Output the [X, Y] coordinate of the center of the cell containing the given text.  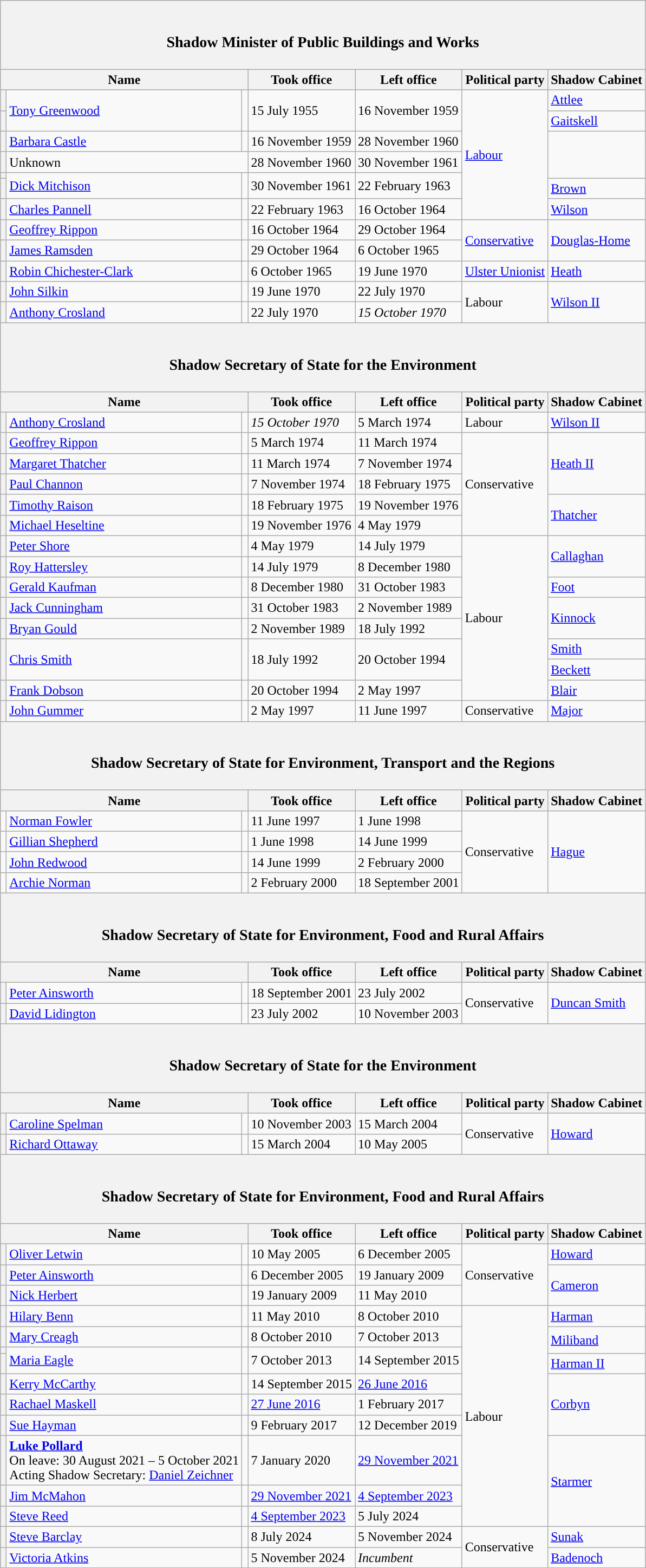
Robin Chichester-Clark [125, 271]
John Gummer [125, 711]
5 July 2024 [409, 1516]
Chris Smith [125, 659]
Dick Mitchison [125, 185]
Jack Cunningham [125, 608]
Attlee [597, 100]
Timothy Raison [125, 505]
Steve Barclay [125, 1537]
Sunak [597, 1537]
John Redwood [125, 862]
Cameron [597, 1285]
Victoria Atkins [125, 1558]
Gaitskell [597, 121]
Kinnock [597, 618]
Archie Norman [125, 883]
Nick Herbert [125, 1296]
Gerald Kaufman [125, 587]
Peter Shore [125, 546]
Brown [597, 188]
Bryan Gould [125, 629]
Duncan Smith [597, 1003]
Heath II [597, 463]
Paul Channon [125, 484]
Luke PollardOn leave: 30 August 2021 – 5 October 2021Acting Shadow Secretary: Daniel Zeichner [125, 1460]
12 December 2019 [409, 1425]
27 June 2016 [302, 1404]
Hague [597, 852]
26 June 2016 [409, 1384]
Heath [597, 271]
Sue Hayman [125, 1425]
Hilary Benn [125, 1316]
Shadow Minister of Public Buildings and Works [323, 35]
Steve Reed [125, 1516]
Kerry McCarthy [125, 1384]
Rachael Maskell [125, 1404]
Michael Heseltine [125, 525]
Frank Dobson [125, 690]
15 July 1955 [302, 110]
Oliver Letwin [125, 1255]
Beckett [597, 670]
Tony Greenwood [125, 110]
Maria Eagle [125, 1360]
9 February 2017 [302, 1425]
Harman II [597, 1363]
Roy Hattersley [125, 567]
John Silkin [125, 292]
Shadow Secretary of State for Environment, Transport and the Regions [323, 756]
Foot [597, 587]
Major [597, 711]
Caroline Spelman [125, 1123]
8 July 2024 [302, 1537]
Charles Pannell [125, 209]
Thatcher [597, 515]
James Ramsden [125, 251]
Corbyn [597, 1404]
Starmer [597, 1481]
Smith [597, 649]
Badenoch [597, 1558]
Gillian Shepherd [125, 841]
Jim McMahon [125, 1495]
Miliband [597, 1340]
Ulster Unionist [505, 271]
Mary Creagh [125, 1337]
Richard Ottaway [125, 1144]
Unknown [127, 162]
Norman Fowler [125, 821]
Barbara Castle [125, 141]
Margaret Thatcher [125, 463]
Blair [597, 690]
Wilson [597, 209]
7 January 2020 [302, 1460]
Callaghan [597, 556]
1 February 2017 [409, 1404]
Incumbent [409, 1558]
Harman [597, 1316]
Douglas-Home [597, 240]
David Lidington [125, 1014]
